Locate the cell with the specified text and output its [X, Y] center coordinate. 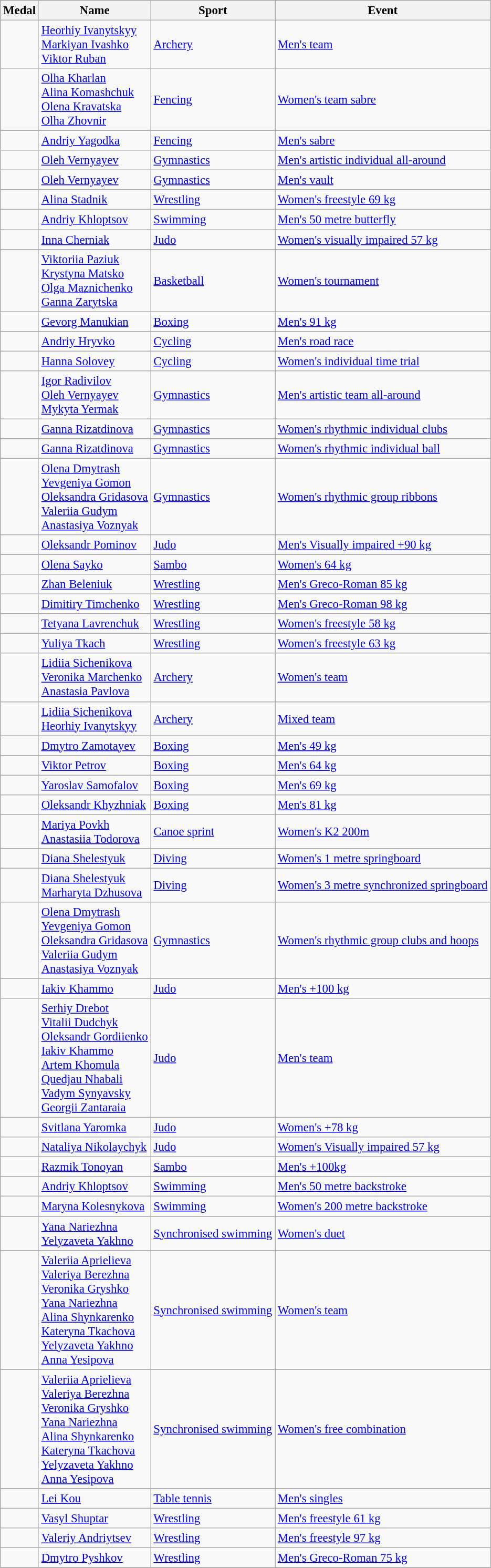
Men's road race [383, 341]
Andriy Yagodka [95, 141]
Men's Greco-Roman 85 kg [383, 584]
Women's 3 metre synchronized springboard [383, 885]
Maryna Kolesnykova [95, 1206]
Women's 200 metre backstroke [383, 1206]
Oleksandr Pominov [95, 545]
Women's freestyle 69 kg [383, 200]
Table tennis [213, 1498]
Men's artistic individual all-around [383, 160]
Name [95, 11]
Men's vault [383, 180]
Men's 50 metre butterfly [383, 220]
Olena Sayko [95, 565]
Razmik Tonoyan [95, 1167]
Medal [20, 11]
Dimitiry Timchenko [95, 604]
Men's Greco-Roman 75 kg [383, 1557]
Mixed team [383, 719]
Vasyl Shuptar [95, 1518]
Lidiia SichenikovaHeorhiy Ivanytskyy [95, 719]
Women's rhythmic individual clubs [383, 429]
Sport [213, 11]
Women's Visually impaired 57 kg [383, 1147]
Men's 49 kg [383, 746]
Olha KharlanAlina KomashchukOlena KravatskaOlha Zhovnir [95, 100]
Men's 50 metre backstroke [383, 1187]
Women's visually impaired 57 kg [383, 240]
Dmytro Zamotayev [95, 746]
Women's +78 kg [383, 1128]
Men's singles [383, 1498]
Zhan Beleniuk [95, 584]
Svitlana Yaromka [95, 1128]
Women's tournament [383, 281]
Basketball [213, 281]
Women's 1 metre springboard [383, 859]
Lidiia SichenikovaVeronika MarchenkoAnastasia Pavlova [95, 678]
Viktor Petrov [95, 765]
Valeriy Andriytsev [95, 1538]
Gevorg Manukian [95, 322]
Hanna Solovey [95, 361]
Lei Kou [95, 1498]
Men's freestyle 61 kg [383, 1518]
Iakiv Khammo [95, 989]
Men's 91 kg [383, 322]
Men's artistic team all-around [383, 395]
Women's individual time trial [383, 361]
Serhiy Drebot Vitalii Dudchyk Oleksandr Gordiienko Iakiv Khammo Artem Khomula Quedjau Nhabali Vadym Synyavsky Georgii Zantaraia [95, 1058]
Women's rhythmic individual ball [383, 449]
Women's K2 200m [383, 831]
Men's 81 kg [383, 805]
Men's freestyle 97 kg [383, 1538]
Inna Cherniak [95, 240]
Men's Greco-Roman 98 kg [383, 604]
Men's Visually impaired +90 kg [383, 545]
Yana NariezhnaYelyzaveta Yakhno [95, 1234]
Heorhiy IvanytskyyMarkiyan IvashkoViktor Ruban [95, 45]
Oleksandr Khyzhniak [95, 805]
Men's 64 kg [383, 765]
Women's duet [383, 1234]
Women's freestyle 63 kg [383, 644]
Yaroslav Samofalov [95, 785]
Event [383, 11]
Viktoriia PaziukKrystyna MatskoOlga MaznichenkoGanna Zarytska [95, 281]
Men's sabre [383, 141]
Women's rhythmic group clubs and hoops [383, 941]
Men's +100 kg [383, 989]
Andriy Hryvko [95, 341]
Alina Stadnik [95, 200]
Dmytro Pyshkov [95, 1557]
Diana Shelestyuk [95, 859]
Yuliya Tkach [95, 644]
Nataliya Nikolaychyk [95, 1147]
Women's free combination [383, 1429]
Women's team sabre [383, 100]
Men's +100kg [383, 1167]
Canoe sprint [213, 831]
Igor RadivilovOleh VernyayevMykyta Yermak [95, 395]
Diana ShelestyukMarharyta Dzhusova [95, 885]
Men's 69 kg [383, 785]
Women's 64 kg [383, 565]
Women's freestyle 58 kg [383, 624]
Tetyana Lavrenchuk [95, 624]
Women's rhythmic group ribbons [383, 497]
Mariya PovkhAnastasiia Todorova [95, 831]
